Capture the cell that displays the provided text and extract its (x, y) central coordinate. 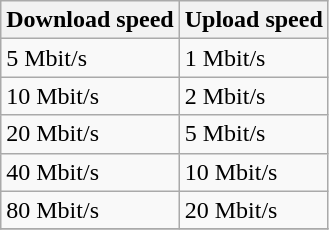
Upload speed (254, 20)
40 Mbit/s (90, 172)
80 Mbit/s (90, 210)
2 Mbit/s (254, 96)
Download speed (90, 20)
1 Mbit/s (254, 58)
